For the text-containing cell, return its midpoint in (x, y) coordinate format. 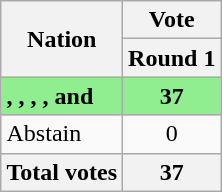
Abstain (62, 134)
, , , , and (62, 96)
0 (172, 134)
Total votes (62, 172)
Vote (172, 20)
Round 1 (172, 58)
Nation (62, 39)
